Search for the cell housing the specified text and yield its [x, y] center coordinate. 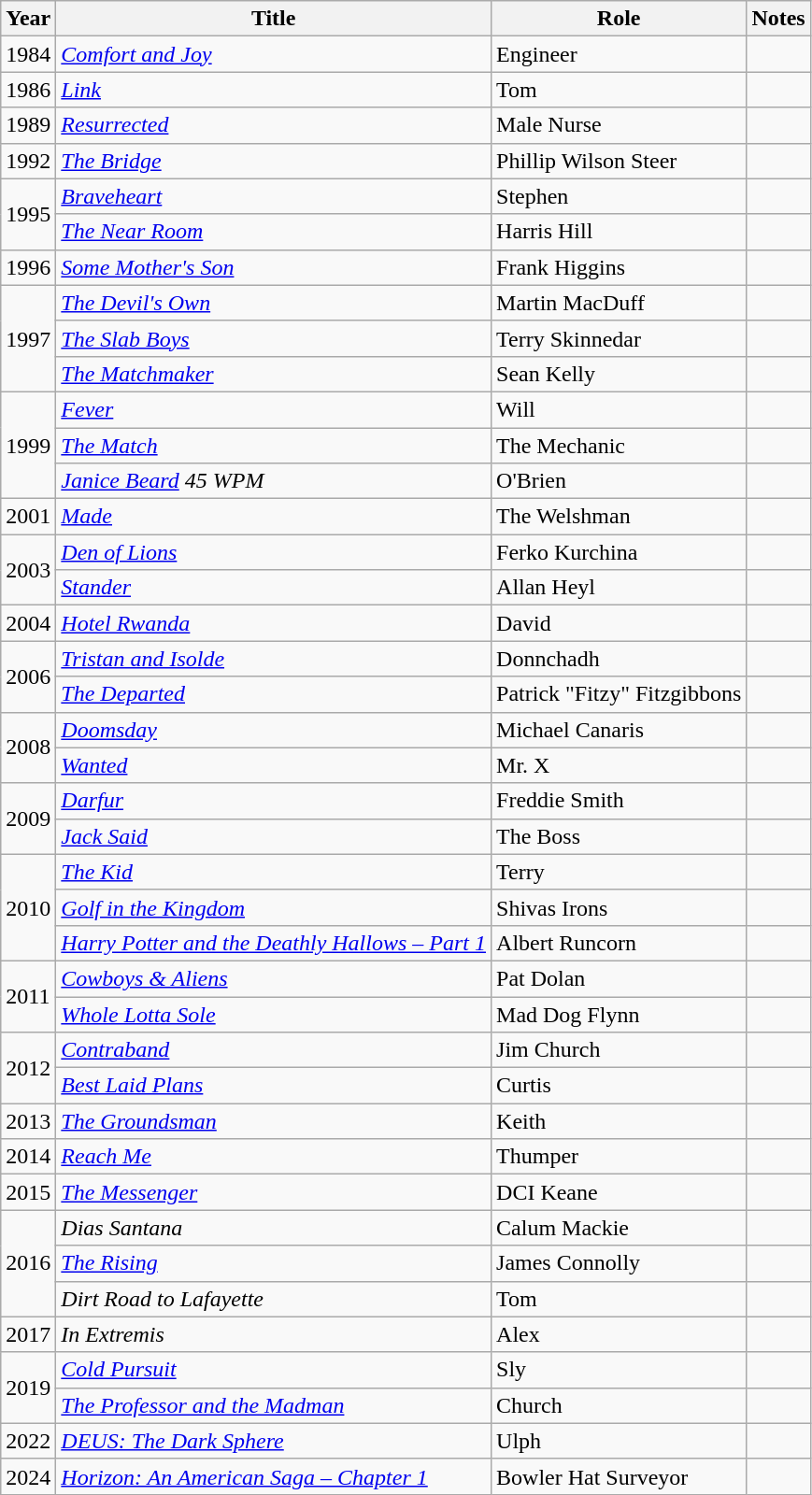
Phillip Wilson Steer [619, 161]
Hotel Rwanda [274, 623]
Allan Heyl [619, 588]
Darfur [274, 801]
Tristan and Isolde [274, 659]
2012 [28, 1068]
In Extremis [274, 1334]
2013 [28, 1121]
Resurrected [274, 125]
Doomsday [274, 730]
1992 [28, 161]
The Mechanic [619, 446]
James Connolly [619, 1263]
Terry [619, 872]
Pat Dolan [619, 978]
Reach Me [274, 1157]
Church [619, 1405]
Best Laid Plans [274, 1086]
Comfort and Joy [274, 54]
2010 [28, 907]
Braveheart [274, 196]
Will [619, 409]
1996 [28, 267]
David [619, 623]
Ferko Kurchina [619, 552]
2022 [28, 1441]
The Match [274, 446]
1989 [28, 125]
Golf in the Kingdom [274, 907]
2004 [28, 623]
Fever [274, 409]
2008 [28, 747]
Curtis [619, 1086]
2019 [28, 1388]
1984 [28, 54]
Mr. X [619, 765]
O'Brien [619, 481]
DCI Keane [619, 1192]
Frank Higgins [619, 267]
Whole Lotta Sole [274, 1014]
Jack Said [274, 836]
The Groundsman [274, 1121]
Den of Lions [274, 552]
Engineer [619, 54]
Title [274, 19]
Alex [619, 1334]
1986 [28, 90]
Mad Dog Flynn [619, 1014]
2016 [28, 1263]
Stander [274, 588]
The Rising [274, 1263]
2011 [28, 996]
Year [28, 19]
The Departed [274, 694]
Michael Canaris [619, 730]
Patrick "Fitzy" Fitzgibbons [619, 694]
1999 [28, 445]
Donnchadh [619, 659]
Sly [619, 1370]
The Near Room [274, 232]
Shivas Irons [619, 907]
Calum Mackie [619, 1228]
Made [274, 517]
1997 [28, 338]
Thumper [619, 1157]
2024 [28, 1476]
Harris Hill [619, 232]
Ulph [619, 1441]
2015 [28, 1192]
2017 [28, 1334]
Notes [778, 19]
Martin MacDuff [619, 303]
Contraband [274, 1050]
Cold Pursuit [274, 1370]
1995 [28, 214]
Dias Santana [274, 1228]
The Boss [619, 836]
The Professor and the Madman [274, 1405]
2003 [28, 570]
2006 [28, 676]
Terry Skinnedar [619, 338]
2014 [28, 1157]
2009 [28, 819]
The Welshman [619, 517]
Freddie Smith [619, 801]
Cowboys & Aliens [274, 978]
Albert Runcorn [619, 943]
Some Mother's Son [274, 267]
The Bridge [274, 161]
The Kid [274, 872]
Horizon: An American Saga – Chapter 1 [274, 1476]
Harry Potter and the Deathly Hallows – Part 1 [274, 943]
Stephen [619, 196]
2001 [28, 517]
Keith [619, 1121]
The Messenger [274, 1192]
Janice Beard 45 WPM [274, 481]
Bowler Hat Surveyor [619, 1476]
Jim Church [619, 1050]
Role [619, 19]
Wanted [274, 765]
DEUS: The Dark Sphere [274, 1441]
Dirt Road to Lafayette [274, 1299]
The Devil's Own [274, 303]
Link [274, 90]
The Slab Boys [274, 338]
Sean Kelly [619, 374]
Male Nurse [619, 125]
The Matchmaker [274, 374]
